Locate the cell with the specified text and output its [X, Y] center coordinate. 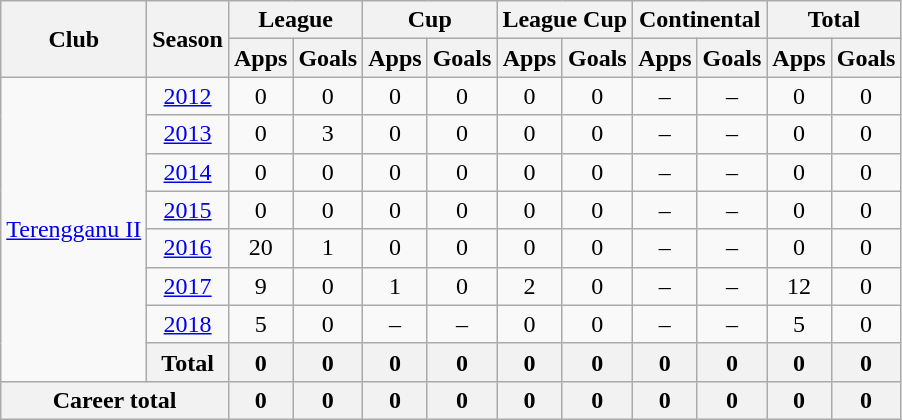
Career total [115, 400]
Club [74, 39]
2016 [188, 248]
20 [260, 248]
Continental [700, 20]
12 [799, 286]
2013 [188, 134]
2012 [188, 96]
Season [188, 39]
Terengganu II [74, 229]
9 [260, 286]
2 [530, 286]
3 [328, 134]
2014 [188, 172]
League Cup [565, 20]
Cup [430, 20]
2015 [188, 210]
League [295, 20]
2017 [188, 286]
2018 [188, 324]
